Find where the given text appears and provide that cell's center as (x, y) coordinate. 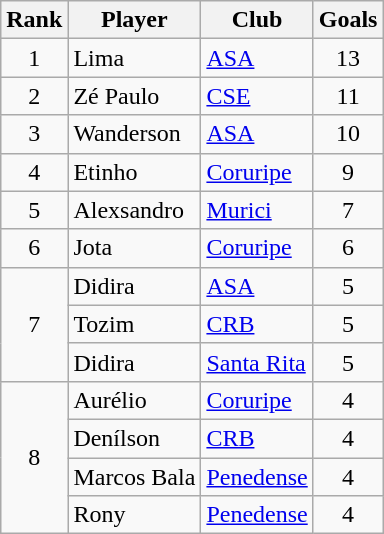
Jota (134, 248)
9 (348, 172)
Zé Paulo (134, 96)
Goals (348, 20)
Aurélio (134, 400)
11 (348, 96)
Player (134, 20)
Denílson (134, 438)
3 (34, 134)
Rank (34, 20)
CSE (257, 96)
8 (34, 457)
1 (34, 58)
13 (348, 58)
Murici (257, 210)
Lima (134, 58)
Rony (134, 515)
Etinho (134, 172)
10 (348, 134)
2 (34, 96)
Tozim (134, 324)
Alexsandro (134, 210)
Wanderson (134, 134)
Santa Rita (257, 362)
Club (257, 20)
Marcos Bala (134, 477)
